Extract the (X, Y) coordinate from the center of the cell holding the provided text.  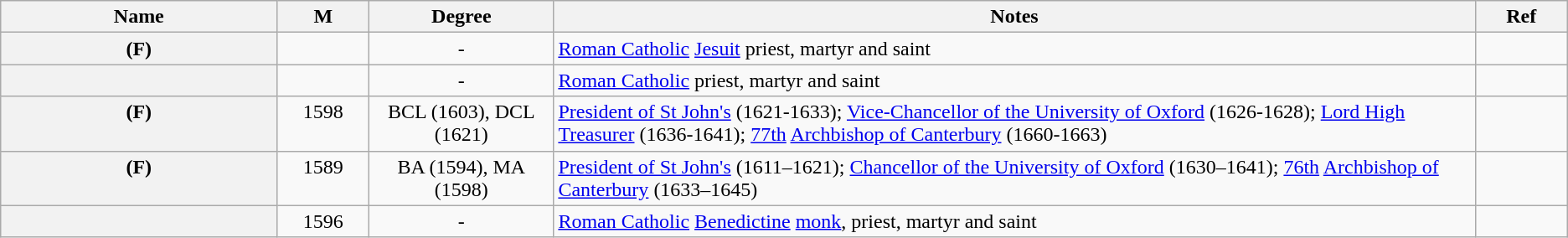
1589 (323, 178)
1596 (323, 221)
Roman Catholic priest, martyr and saint (1014, 80)
Roman Catholic Jesuit priest, martyr and saint (1014, 49)
Roman Catholic Benedictine monk, priest, martyr and saint (1014, 221)
Degree (462, 17)
Name (139, 17)
Ref (1521, 17)
President of St John's (1611–1621); Chancellor of the University of Oxford (1630–1641); 76th Archbishop of Canterbury (1633–1645) (1014, 178)
Notes (1014, 17)
1598 (323, 124)
BA (1594), MA (1598) (462, 178)
M (323, 17)
BCL (1603), DCL (1621) (462, 124)
